Extract the (x, y) coordinate from the center of the cell holding the provided text.  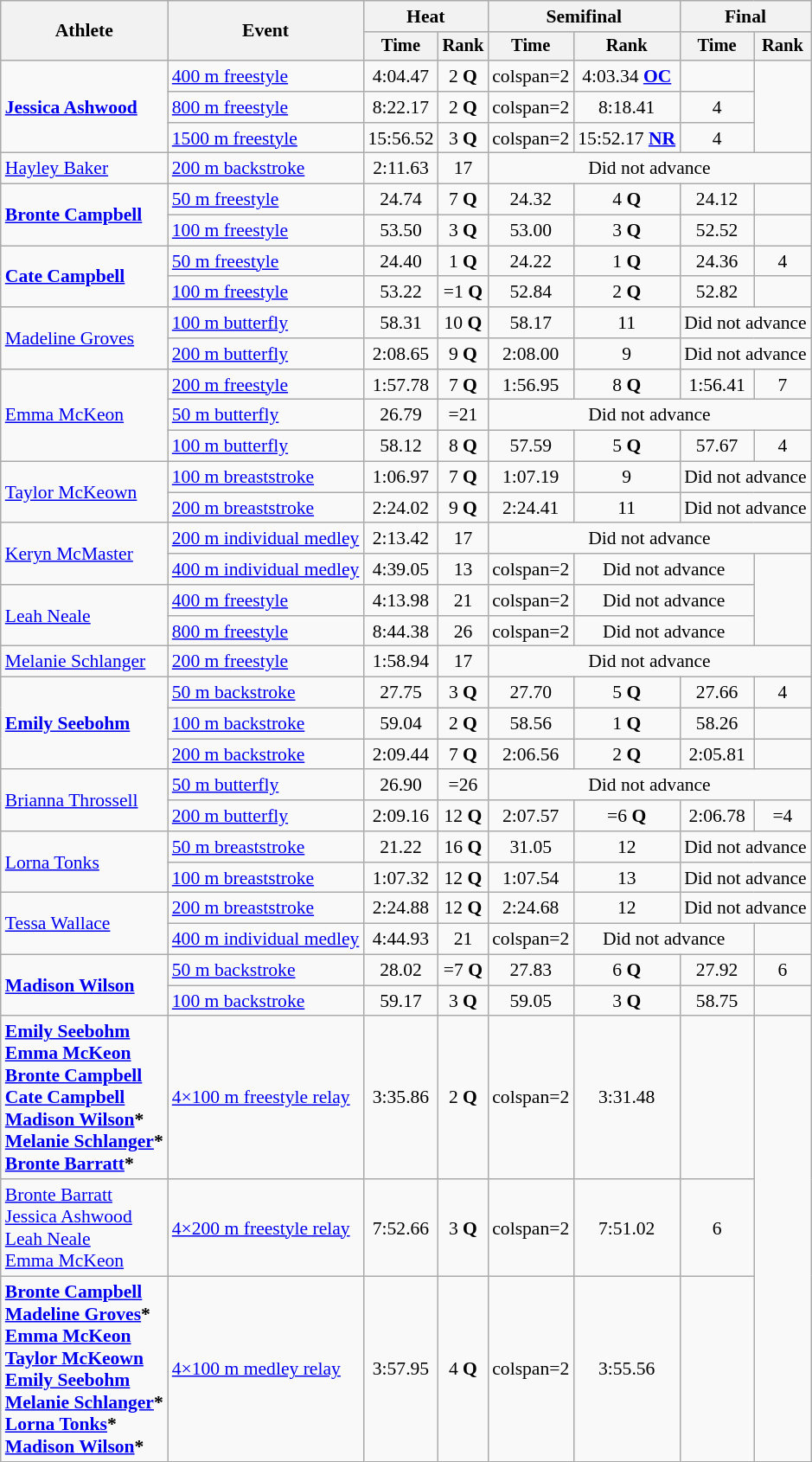
15:52.17 NR (626, 138)
57.59 (531, 446)
Taylor McKeown (85, 493)
Keryn McMaster (85, 554)
Leah Neale (85, 616)
31.05 (531, 847)
Emily Seebohm (85, 723)
8:44.38 (400, 632)
Event (266, 31)
21.22 (400, 847)
58.56 (531, 724)
2:07.57 (531, 816)
2:08.00 (531, 354)
58.75 (717, 1001)
200 m individual medley (266, 539)
4:39.05 (400, 569)
=26 (464, 786)
Madeline Groves (85, 337)
Jessica Ashwood (85, 107)
59.04 (400, 724)
Semifinal (584, 16)
53.50 (400, 231)
24.40 (400, 261)
Athlete (85, 31)
Bronte Campbell (85, 215)
4:13.98 (400, 600)
4:04.47 (400, 76)
=1 Q (464, 292)
28.02 (400, 971)
52.84 (531, 292)
58.26 (717, 724)
1:57.78 (400, 385)
52.82 (717, 292)
2:24.68 (531, 908)
27.66 (717, 693)
15:56.52 (400, 138)
4×100 m medley relay (266, 1369)
2:24.02 (400, 508)
Final (745, 16)
4:44.93 (400, 939)
3:57.95 (400, 1369)
=7 Q (464, 971)
Brianna Throssell (85, 801)
27.83 (531, 971)
27.92 (717, 971)
Emma McKeon (85, 415)
2:13.42 (400, 539)
2:06.78 (717, 816)
53.22 (400, 292)
50 m breaststroke (266, 847)
26.90 (400, 786)
57.67 (717, 446)
1:56.41 (717, 385)
Cate Campbell (85, 277)
8:22.17 (400, 107)
3:31.48 (626, 1099)
Heat (425, 16)
24.36 (717, 261)
58.12 (400, 446)
27.70 (531, 693)
2:06.56 (531, 754)
2:09.44 (400, 754)
Melanie Schlanger (85, 662)
1:56.95 (531, 385)
7 (783, 385)
24.12 (717, 200)
Lorna Tonks (85, 862)
10 Q (464, 323)
1:06.97 (400, 478)
16 Q (464, 847)
8:18.41 (626, 107)
=21 (464, 415)
Bronte CampbellMadeline Groves*Emma McKeonTaylor McKeownEmily SeebohmMelanie Schlanger*Lorna Tonks*Madison Wilson* (85, 1369)
=6 Q (626, 816)
Bronte BarrattJessica AshwoodLeah NealeEmma McKeon (85, 1228)
53.00 (531, 231)
2:08.65 (400, 354)
26.79 (400, 415)
58.17 (531, 323)
6 Q (626, 971)
4×100 m freestyle relay (266, 1099)
58.31 (400, 323)
1:07.54 (531, 878)
7:51.02 (626, 1228)
2:09.16 (400, 816)
Madison Wilson (85, 986)
24.32 (531, 200)
3:55.56 (626, 1369)
2:11.63 (400, 169)
Hayley Baker (85, 169)
7:52.66 (400, 1228)
1:58.94 (400, 662)
4×200 m freestyle relay (266, 1228)
26 (464, 632)
59.17 (400, 1001)
=4 (783, 816)
2:24.88 (400, 908)
24.74 (400, 200)
52.52 (717, 231)
3:35.86 (400, 1099)
Emily SeebohmEmma McKeonBronte CampbellCate CampbellMadison Wilson*Melanie Schlanger*Bronte Barratt* (85, 1099)
59.05 (531, 1001)
2:05.81 (717, 754)
27.75 (400, 693)
1:07.19 (531, 478)
4:03.34 OC (626, 76)
1:07.32 (400, 878)
1500 m freestyle (266, 138)
24.22 (531, 261)
2:24.41 (531, 508)
Tessa Wallace (85, 924)
